Capture the cell that displays the provided text and extract its (x, y) central coordinate. 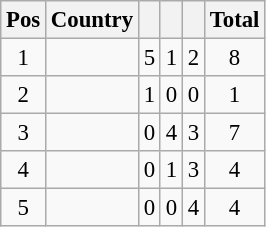
8 (234, 58)
7 (234, 133)
Pos (24, 20)
Country (92, 20)
Total (234, 20)
